Identify which cell holds the provided text, then report its (x, y) central coordinate. 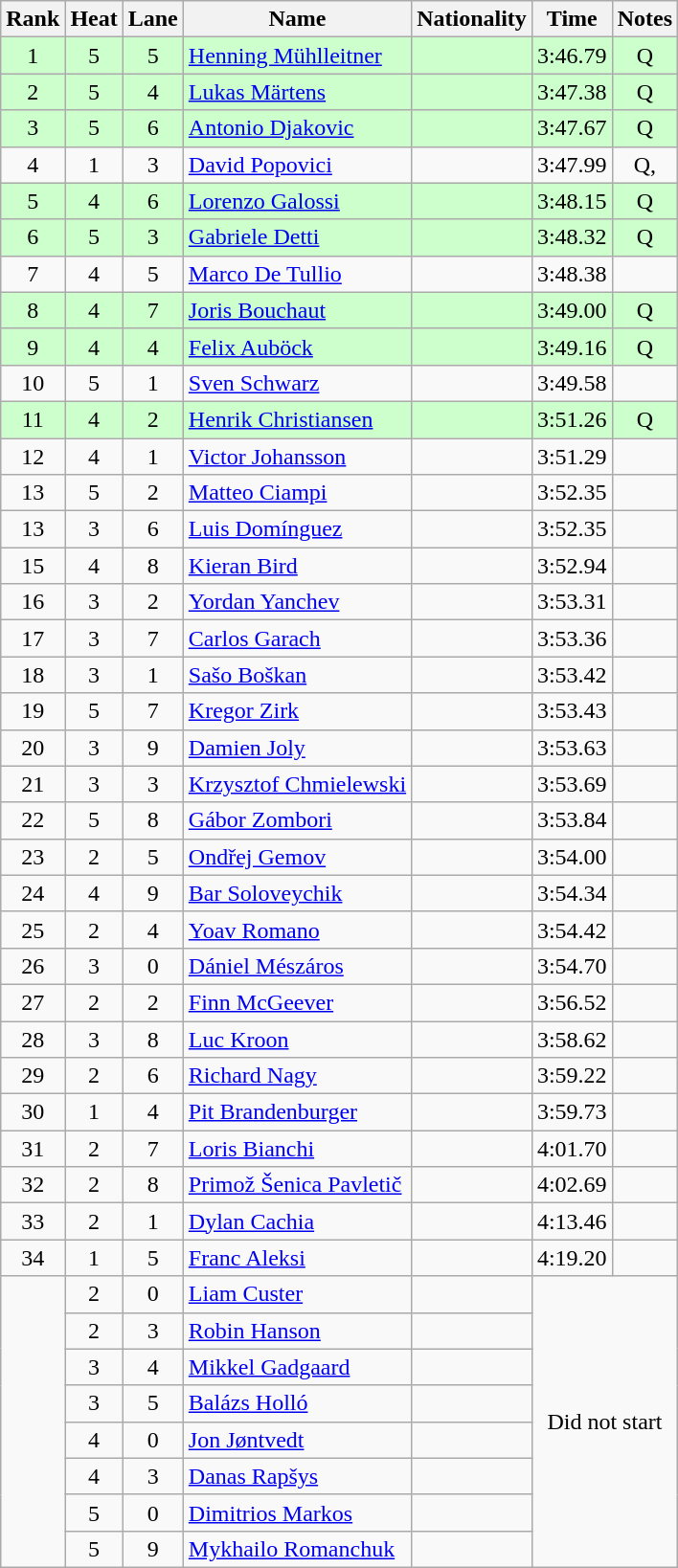
Pit Brandenburger (297, 1112)
Antonio Djakovic (297, 128)
29 (33, 1076)
Lane (153, 19)
Balázs Holló (297, 1403)
3:59.73 (572, 1112)
Did not start (604, 1422)
Notes (644, 19)
24 (33, 893)
33 (33, 1221)
Joris Bouchaut (297, 310)
3:54.70 (572, 966)
4:02.69 (572, 1185)
3:51.29 (572, 457)
3:49.16 (572, 347)
3:49.58 (572, 383)
Dylan Cachia (297, 1221)
3:53.31 (572, 602)
16 (33, 602)
Lukas Märtens (297, 92)
Victor Johansson (297, 457)
Finn McGeever (297, 1002)
Kieran Bird (297, 566)
Yordan Yanchev (297, 602)
4:19.20 (572, 1258)
3:48.38 (572, 274)
28 (33, 1039)
Dániel Mészáros (297, 966)
Time (572, 19)
Mykhailo Romanchuk (297, 1549)
4:13.46 (572, 1221)
25 (33, 930)
3:53.84 (572, 820)
Sašo Boškan (297, 675)
Matteo Ciampi (297, 493)
Name (297, 19)
12 (33, 457)
Heat (94, 19)
Primož Šenica Pavletič (297, 1185)
Ondřej Gemov (297, 857)
18 (33, 675)
Yoav Romano (297, 930)
3:58.62 (572, 1039)
3:56.52 (572, 1002)
Gábor Zombori (297, 820)
Robin Hanson (297, 1331)
3:48.15 (572, 201)
Bar Soloveychik (297, 893)
3:54.42 (572, 930)
17 (33, 638)
Rank (33, 19)
3:53.42 (572, 675)
Henning Mühlleitner (297, 56)
21 (33, 784)
Loris Bianchi (297, 1149)
Lorenzo Galossi (297, 201)
31 (33, 1149)
3:46.79 (572, 56)
Danas Rapšys (297, 1476)
3:54.00 (572, 857)
20 (33, 748)
3:47.38 (572, 92)
27 (33, 1002)
3:59.22 (572, 1076)
3:53.36 (572, 638)
Luc Kroon (297, 1039)
Liam Custer (297, 1294)
23 (33, 857)
3:53.43 (572, 711)
Felix Auböck (297, 347)
Jon Jøntvedt (297, 1440)
Franc Aleksi (297, 1258)
Nationality (472, 19)
10 (33, 383)
3:52.94 (572, 566)
Marco De Tullio (297, 274)
3:47.99 (572, 165)
32 (33, 1185)
Richard Nagy (297, 1076)
19 (33, 711)
Q, (644, 165)
3:54.34 (572, 893)
Mikkel Gadgaard (297, 1367)
3:47.67 (572, 128)
22 (33, 820)
3:48.32 (572, 237)
Henrik Christiansen (297, 419)
15 (33, 566)
3:51.26 (572, 419)
3:53.69 (572, 784)
3:49.00 (572, 310)
3:53.63 (572, 748)
Luis Domínguez (297, 529)
David Popovici (297, 165)
26 (33, 966)
4:01.70 (572, 1149)
Krzysztof Chmielewski (297, 784)
Damien Joly (297, 748)
Sven Schwarz (297, 383)
Kregor Zirk (297, 711)
11 (33, 419)
Dimitrios Markos (297, 1512)
30 (33, 1112)
34 (33, 1258)
Gabriele Detti (297, 237)
Carlos Garach (297, 638)
